Return the (X, Y) coordinate for the center point of the cell that contains the specified text.  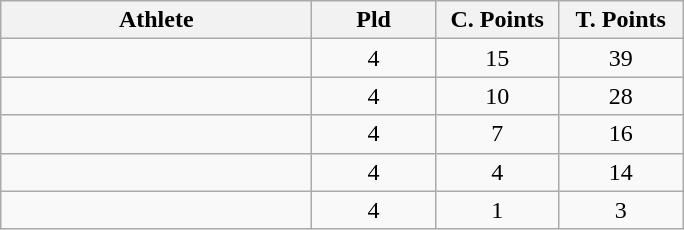
7 (497, 134)
28 (621, 96)
10 (497, 96)
16 (621, 134)
39 (621, 58)
C. Points (497, 20)
Athlete (156, 20)
T. Points (621, 20)
15 (497, 58)
14 (621, 172)
3 (621, 210)
1 (497, 210)
Pld (374, 20)
